Capture the cell that displays the provided text and extract its [x, y] central coordinate. 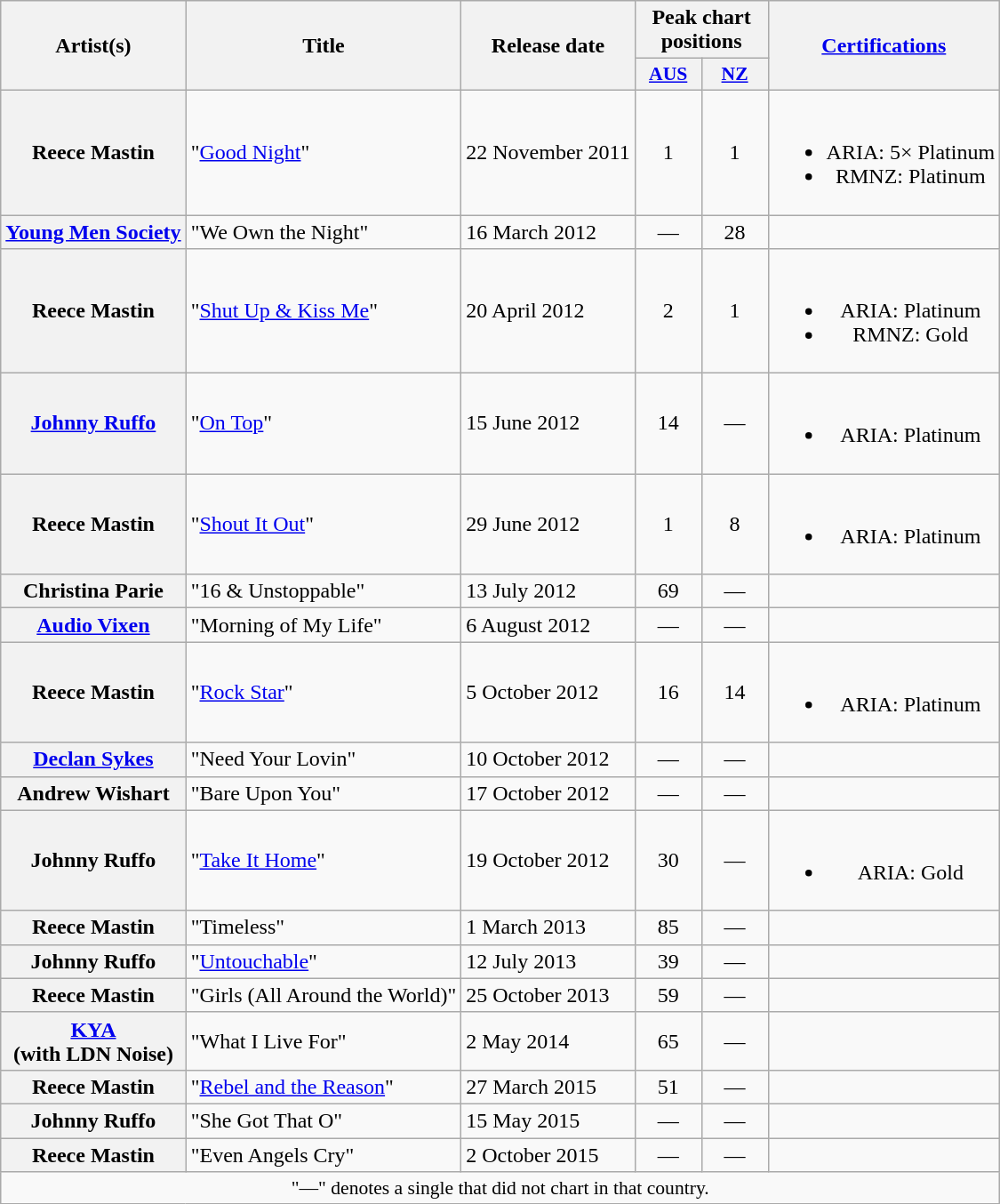
16 [668, 692]
Audio Vixen [93, 625]
2 May 2014 [548, 1040]
ARIA: PlatinumRMNZ: Gold [884, 311]
"Need Your Lovin" [324, 759]
ARIA: Gold [884, 861]
"Untouchable" [324, 961]
"We Own the Night" [324, 232]
29 June 2012 [548, 525]
"Girls (All Around the World)" [324, 995]
"Take It Home" [324, 861]
Young Men Society [93, 232]
"She Got That O" [324, 1120]
"Even Angels Cry" [324, 1155]
Certifications [884, 46]
59 [668, 995]
Artist(s) [93, 46]
NZ [734, 75]
"Bare Upon You" [324, 793]
30 [668, 861]
39 [668, 961]
"Timeless" [324, 927]
51 [668, 1087]
"Shut Up & Kiss Me" [324, 311]
6 August 2012 [548, 625]
15 May 2015 [548, 1120]
69 [668, 591]
"Rock Star" [324, 692]
65 [668, 1040]
Declan Sykes [93, 759]
Title [324, 46]
20 April 2012 [548, 311]
"Shout It Out" [324, 525]
"16 & Unstoppable" [324, 591]
22 November 2011 [548, 152]
2 October 2015 [548, 1155]
15 June 2012 [548, 423]
10 October 2012 [548, 759]
16 March 2012 [548, 232]
Release date [548, 46]
25 October 2013 [548, 995]
"What I Live For" [324, 1040]
Christina Parie [93, 591]
2 [668, 311]
Andrew Wishart [93, 793]
27 March 2015 [548, 1087]
"—" denotes a single that did not chart in that country. [500, 1188]
Peak chart positions [701, 30]
28 [734, 232]
85 [668, 927]
5 October 2012 [548, 692]
19 October 2012 [548, 861]
KYA(with LDN Noise) [93, 1040]
"Morning of My Life" [324, 625]
17 October 2012 [548, 793]
8 [734, 525]
ARIA: 5× PlatinumRMNZ: Platinum [884, 152]
"Good Night" [324, 152]
13 July 2012 [548, 591]
AUS [668, 75]
"Rebel and the Reason" [324, 1087]
12 July 2013 [548, 961]
1 March 2013 [548, 927]
"On Top" [324, 423]
